Identify which cell holds the provided text, then report its (x, y) central coordinate. 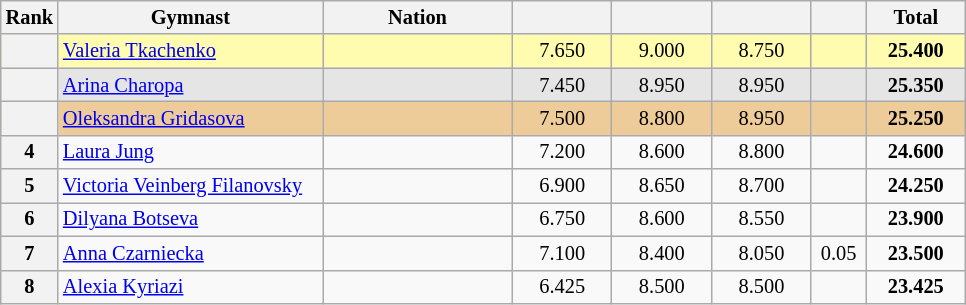
6.900 (562, 186)
5 (30, 186)
6.750 (562, 219)
8.550 (762, 219)
7.100 (562, 253)
8.750 (762, 51)
7.450 (562, 85)
Valeria Tkachenko (190, 51)
4 (30, 152)
8.700 (762, 186)
6 (30, 219)
25.250 (916, 118)
23.900 (916, 219)
25.350 (916, 85)
7.200 (562, 152)
8.400 (662, 253)
Gymnast (190, 17)
Rank (30, 17)
7.500 (562, 118)
23.500 (916, 253)
Laura Jung (190, 152)
6.425 (562, 287)
Nation (418, 17)
24.250 (916, 186)
8.050 (762, 253)
9.000 (662, 51)
8.650 (662, 186)
Victoria Veinberg Filanovsky (190, 186)
7.650 (562, 51)
24.600 (916, 152)
Arina Charopa (190, 85)
Dilyana Botseva (190, 219)
25.400 (916, 51)
Total (916, 17)
Anna Czarniecka (190, 253)
Alexia Kyriazi (190, 287)
0.05 (838, 253)
Oleksandra Gridasova (190, 118)
23.425 (916, 287)
7 (30, 253)
8 (30, 287)
